Detect which cell encompasses the target text, then output its [X, Y] center coordinate. 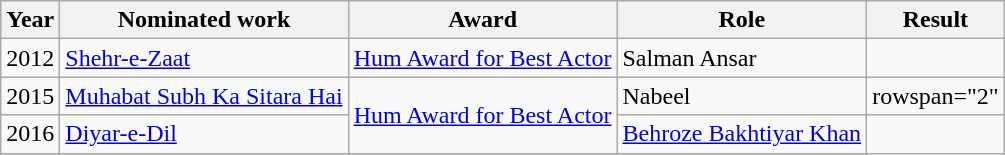
Diyar-e-Dil [204, 134]
Year [30, 20]
2012 [30, 58]
2015 [30, 96]
Result [936, 20]
Award [482, 20]
2016 [30, 134]
rowspan="2" [936, 96]
Salman Ansar [742, 58]
Shehr-e-Zaat [204, 58]
Nabeel [742, 96]
Muhabat Subh Ka Sitara Hai [204, 96]
Role [742, 20]
Behroze Bakhtiyar Khan [742, 134]
Nominated work [204, 20]
